Capture the cell that displays the provided text and extract its [x, y] central coordinate. 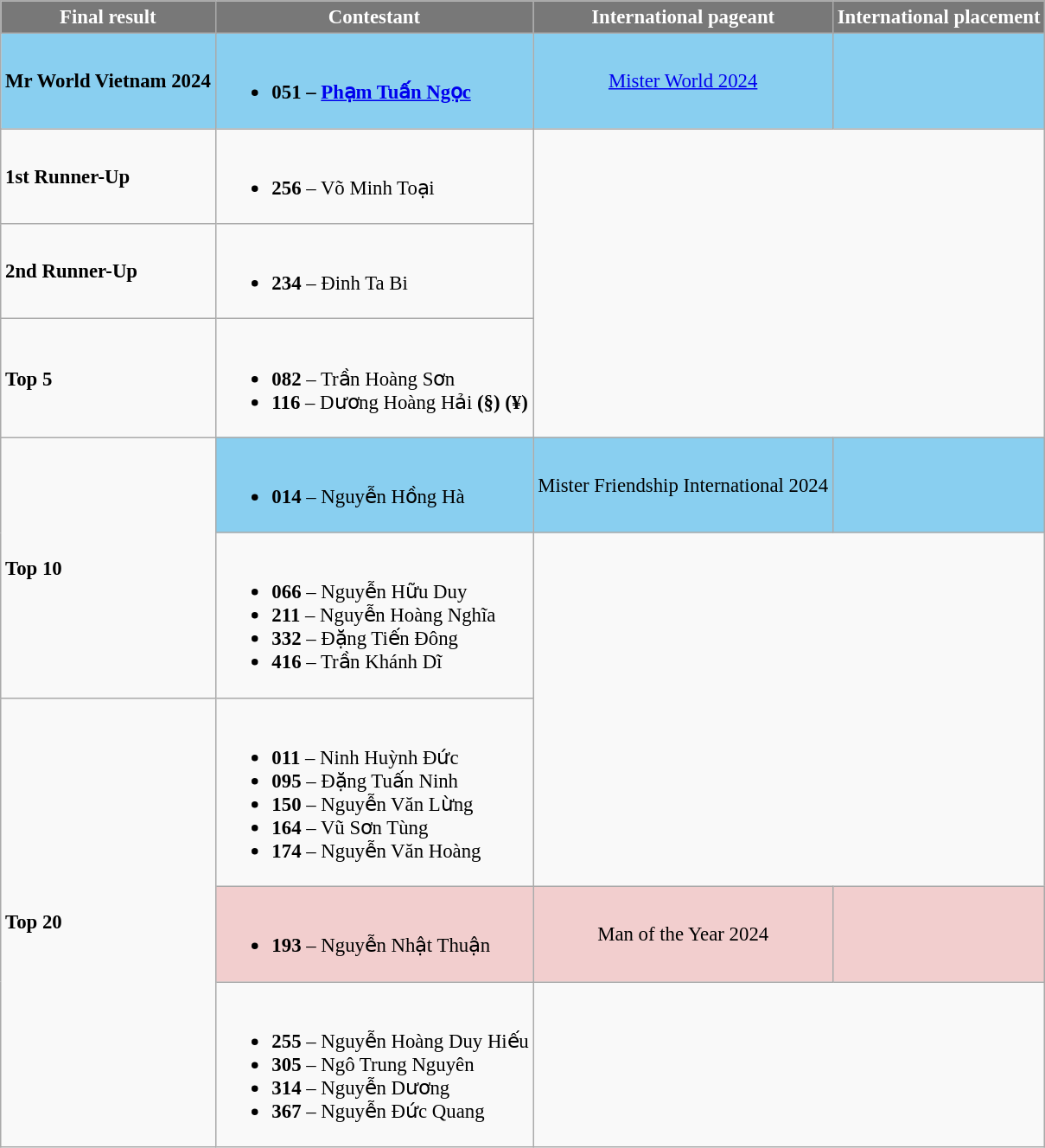
Man of the Year 2024 [683, 934]
International placement [939, 17]
Contestant [374, 17]
Mister Friendship International 2024 [683, 485]
2nd Runner-Up [108, 271]
255 – Nguyễn Hoàng Duy Hiếu305 – Ngô Trung Nguyên314 – Nguyễn Dương367 – Nguyễn Đức Quang [374, 1065]
234 – Đinh Ta Bi [374, 271]
066 – Nguyễn Hữu Duy211 – Nguyễn Hoàng Nghĩa332 – Đặng Tiến Đông416 – Trần Khánh Dĩ [374, 615]
Top 10 [108, 567]
International pageant [683, 17]
Final result [108, 17]
256 – Võ Minh Toại [374, 176]
Top 5 [108, 379]
Top 20 [108, 922]
193 – Nguyễn Nhật Thuận [374, 934]
014 – Nguyễn Hồng Hà [374, 485]
1st Runner-Up [108, 176]
082 – Trần Hoàng Sơn116 – Dương Hoàng Hải (§) (¥) [374, 379]
051 – Phạm Tuấn Ngọc [374, 81]
Mr World Vietnam 2024 [108, 81]
Mister World 2024 [683, 81]
011 – Ninh Huỳnh Đức095 – Đặng Tuấn Ninh150 – Nguyễn Văn Lừng164 – Vũ Sơn Tùng174 – Nguyễn Văn Hoàng [374, 792]
